For the text-containing cell, return its midpoint in (X, Y) coordinate format. 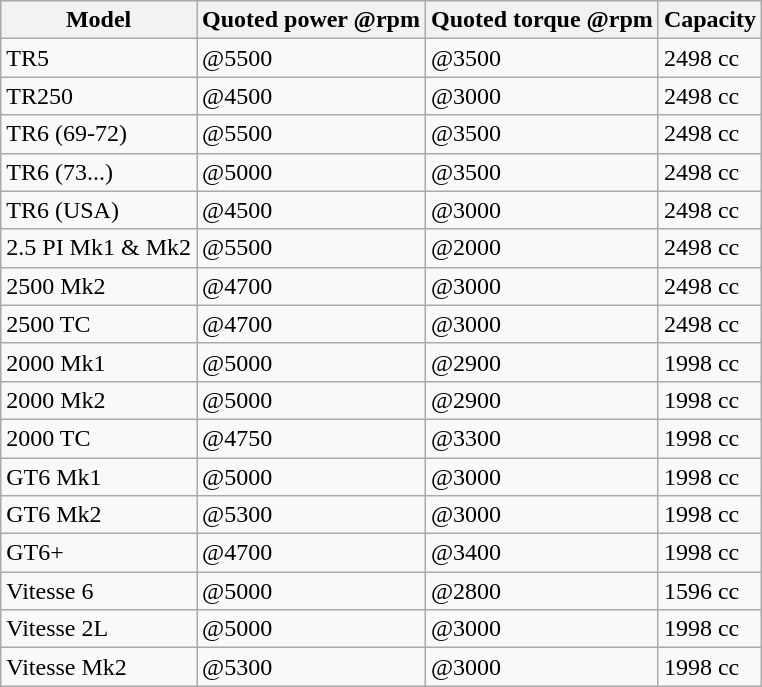
TR6 (69-72) (99, 134)
Model (99, 20)
2500 Mk2 (99, 286)
TR5 (99, 58)
2.5 PI Mk1 & Mk2 (99, 248)
GT6 Mk2 (99, 515)
@4750 (310, 438)
GT6 Mk1 (99, 477)
TR250 (99, 96)
Vitesse 2L (99, 629)
@3400 (542, 553)
Quoted torque @rpm (542, 20)
Vitesse Mk2 (99, 667)
2000 Mk2 (99, 400)
2000 TC (99, 438)
@2800 (542, 591)
2000 Mk1 (99, 362)
Quoted power @rpm (310, 20)
@3300 (542, 438)
Vitesse 6 (99, 591)
1596 cc (710, 591)
TR6 (73...) (99, 172)
GT6+ (99, 553)
TR6 (USA) (99, 210)
2500 TC (99, 324)
@2000 (542, 248)
Capacity (710, 20)
